Capture the cell that displays the provided text and extract its [X, Y] central coordinate. 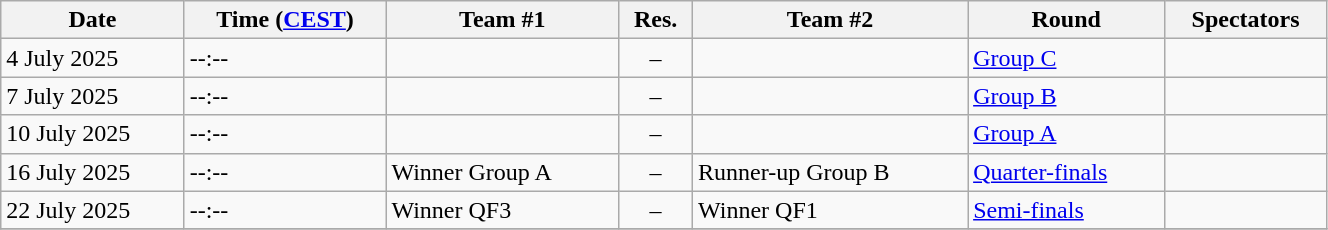
Time (CEST) [285, 20]
Team #1 [502, 20]
7 July 2025 [92, 96]
Group C [1066, 58]
Winner QF3 [502, 210]
Quarter-finals [1066, 172]
Spectators [1246, 20]
Res. [656, 20]
Group A [1066, 134]
Round [1066, 20]
Semi-finals [1066, 210]
10 July 2025 [92, 134]
Runner-up Group B [830, 172]
16 July 2025 [92, 172]
Team #2 [830, 20]
Winner QF1 [830, 210]
Date [92, 20]
4 July 2025 [92, 58]
22 July 2025 [92, 210]
Group B [1066, 96]
Winner Group A [502, 172]
